Scan for the cell matching the given text and deliver its [X, Y] coordinate at center. 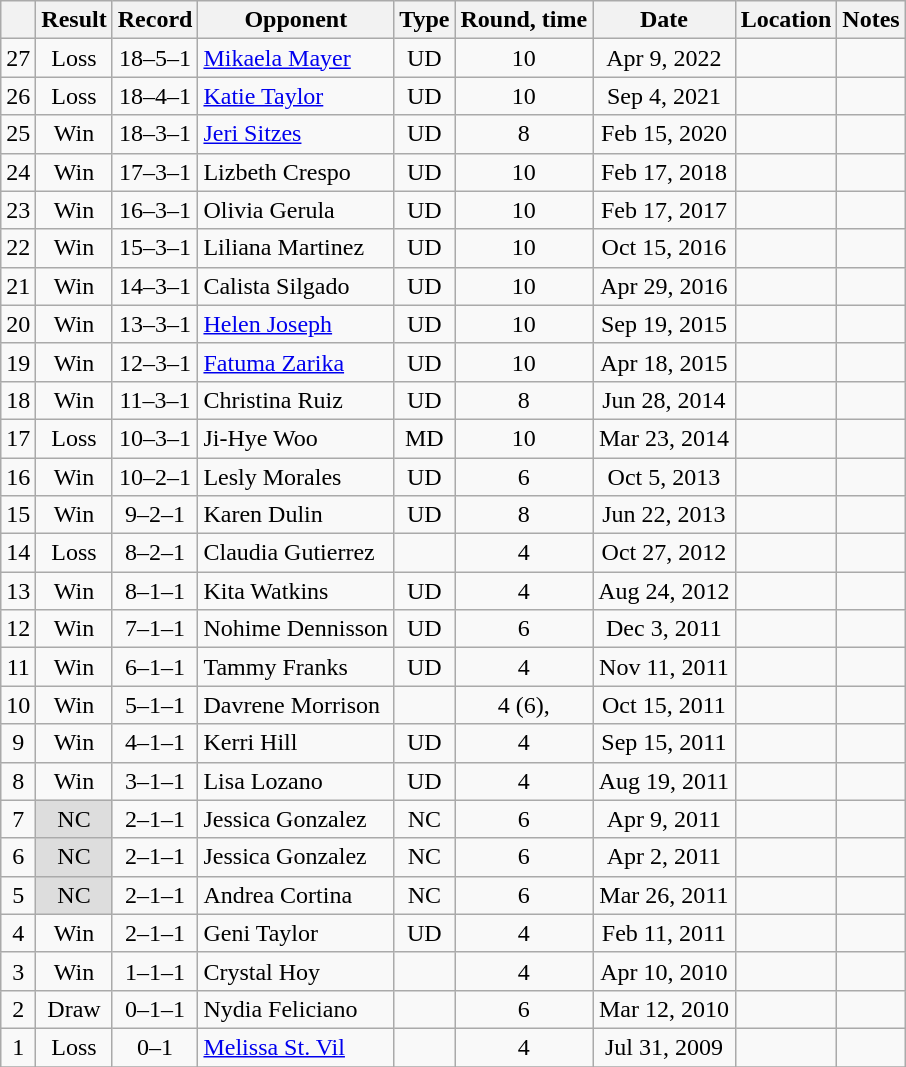
24 [18, 172]
21 [18, 286]
Jul 31, 2009 [664, 1047]
19 [18, 362]
Notes [871, 20]
18–4–1 [155, 96]
10–3–1 [155, 438]
Type [424, 20]
12 [18, 629]
Lesly Morales [296, 477]
Karen Dulin [296, 515]
8–1–1 [155, 591]
23 [18, 210]
6–1–1 [155, 667]
5 [18, 895]
20 [18, 324]
Andrea Cortina [296, 895]
Claudia Gutierrez [296, 553]
7–1–1 [155, 629]
18–5–1 [155, 58]
Christina Ruiz [296, 400]
14 [18, 553]
Geni Taylor [296, 933]
4 (6), [524, 705]
MD [424, 438]
Draw [74, 1009]
13 [18, 591]
Apr 10, 2010 [664, 971]
Sep 4, 2021 [664, 96]
Jeri Sitzes [296, 134]
Liliana Martinez [296, 248]
2 [18, 1009]
3–1–1 [155, 781]
Apr 29, 2016 [664, 286]
Ji-Hye Woo [296, 438]
Calista Silgado [296, 286]
Lisa Lozano [296, 781]
25 [18, 134]
16 [18, 477]
Apr 2, 2011 [664, 857]
26 [18, 96]
7 [18, 819]
Feb 17, 2017 [664, 210]
Melissa St. Vil [296, 1047]
Nohime Dennisson [296, 629]
12–3–1 [155, 362]
8–2–1 [155, 553]
Mikaela Mayer [296, 58]
Mar 26, 2011 [664, 895]
Olivia Gerula [296, 210]
22 [18, 248]
Record [155, 20]
18 [18, 400]
Lizbeth Crespo [296, 172]
11 [18, 667]
Opponent [296, 20]
Sep 15, 2011 [664, 743]
Tammy Franks [296, 667]
11–3–1 [155, 400]
18–3–1 [155, 134]
Apr 9, 2011 [664, 819]
Kita Watkins [296, 591]
Round, time [524, 20]
9 [18, 743]
Apr 18, 2015 [664, 362]
27 [18, 58]
13–3–1 [155, 324]
Location [786, 20]
Aug 24, 2012 [664, 591]
Feb 15, 2020 [664, 134]
Date [664, 20]
Crystal Hoy [296, 971]
Result [74, 20]
Mar 12, 2010 [664, 1009]
Oct 5, 2013 [664, 477]
Oct 15, 2016 [664, 248]
Mar 23, 2014 [664, 438]
10–2–1 [155, 477]
Feb 17, 2018 [664, 172]
1 [18, 1047]
Fatuma Zarika [296, 362]
Jun 28, 2014 [664, 400]
4–1–1 [155, 743]
Helen Joseph [296, 324]
1–1–1 [155, 971]
17–3–1 [155, 172]
17 [18, 438]
Apr 9, 2022 [664, 58]
16–3–1 [155, 210]
Sep 19, 2015 [664, 324]
Davrene Morrison [296, 705]
Feb 11, 2011 [664, 933]
Dec 3, 2011 [664, 629]
Nov 11, 2011 [664, 667]
5–1–1 [155, 705]
0–1–1 [155, 1009]
3 [18, 971]
Oct 15, 2011 [664, 705]
Katie Taylor [296, 96]
0–1 [155, 1047]
Kerri Hill [296, 743]
14–3–1 [155, 286]
Aug 19, 2011 [664, 781]
Nydia Feliciano [296, 1009]
15 [18, 515]
Jun 22, 2013 [664, 515]
9–2–1 [155, 515]
Oct 27, 2012 [664, 553]
15–3–1 [155, 248]
